Provide the [X, Y] coordinate of the cell's center where the given text is located.  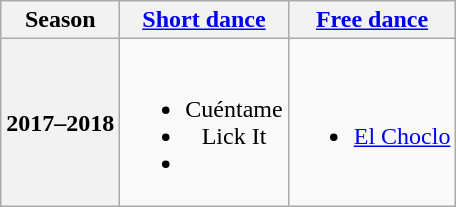
Free dance [372, 20]
El Choclo [372, 122]
Short dance [204, 20]
Season [60, 20]
Cuéntame Lick It [204, 122]
2017–2018 [60, 122]
